Determine the [X, Y] coordinate at the center of the cell enclosing the given text.  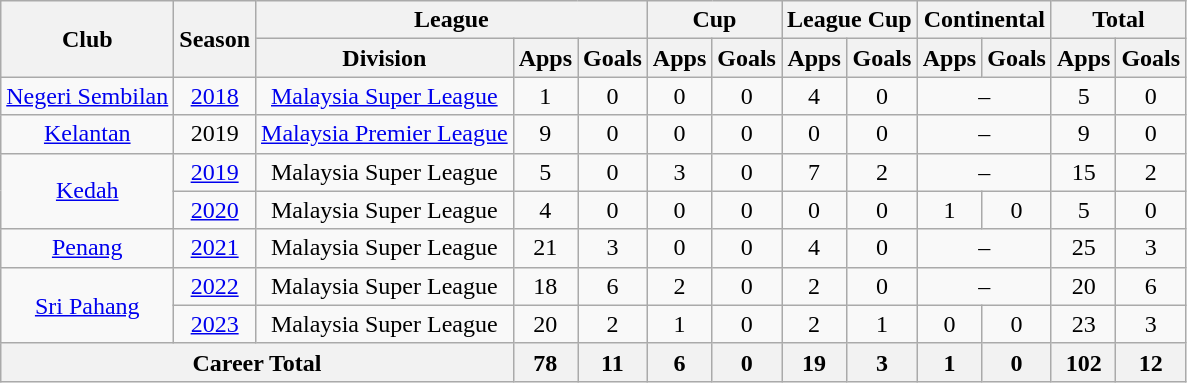
Malaysia Premier League [385, 134]
Sri Pahang [88, 305]
Negeri Sembilan [88, 96]
Division [385, 58]
Continental [984, 20]
2023 [215, 324]
18 [545, 286]
21 [545, 248]
League Cup [850, 20]
25 [1083, 248]
102 [1083, 362]
2018 [215, 96]
2022 [215, 286]
Season [215, 39]
12 [1151, 362]
19 [814, 362]
23 [1083, 324]
Kedah [88, 191]
2020 [215, 210]
Cup [714, 20]
Penang [88, 248]
11 [613, 362]
2021 [215, 248]
78 [545, 362]
7 [814, 172]
Club [88, 39]
Career Total [257, 362]
Kelantan [88, 134]
15 [1083, 172]
Total [1118, 20]
League [452, 20]
